Detect which cell encompasses the target text, then output its (x, y) center coordinate. 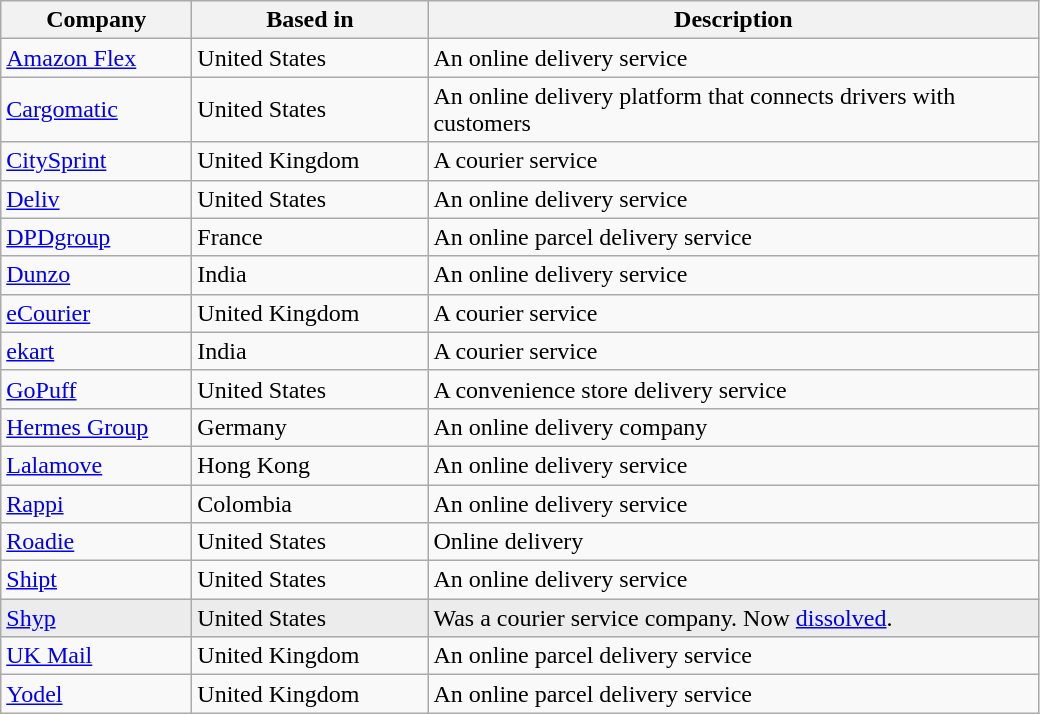
GoPuff (96, 389)
An online delivery platform that connects drivers with customers (734, 110)
Colombia (310, 503)
Dunzo (96, 275)
DPDgroup (96, 237)
Cargomatic (96, 110)
Deliv (96, 199)
France (310, 237)
Roadie (96, 542)
Online delivery (734, 542)
Company (96, 20)
Shipt (96, 580)
eCourier (96, 313)
ekart (96, 351)
Based in (310, 20)
CitySprint (96, 161)
Hong Kong (310, 465)
Description (734, 20)
Rappi (96, 503)
An online delivery company (734, 427)
Was a courier service company. Now dissolved. (734, 618)
Lalamove (96, 465)
Hermes Group (96, 427)
A convenience store delivery service (734, 389)
Yodel (96, 694)
UK Mail (96, 656)
Shyp (96, 618)
Germany (310, 427)
Amazon Flex (96, 58)
